Output the (X, Y) coordinate of the center of the cell containing the given text.  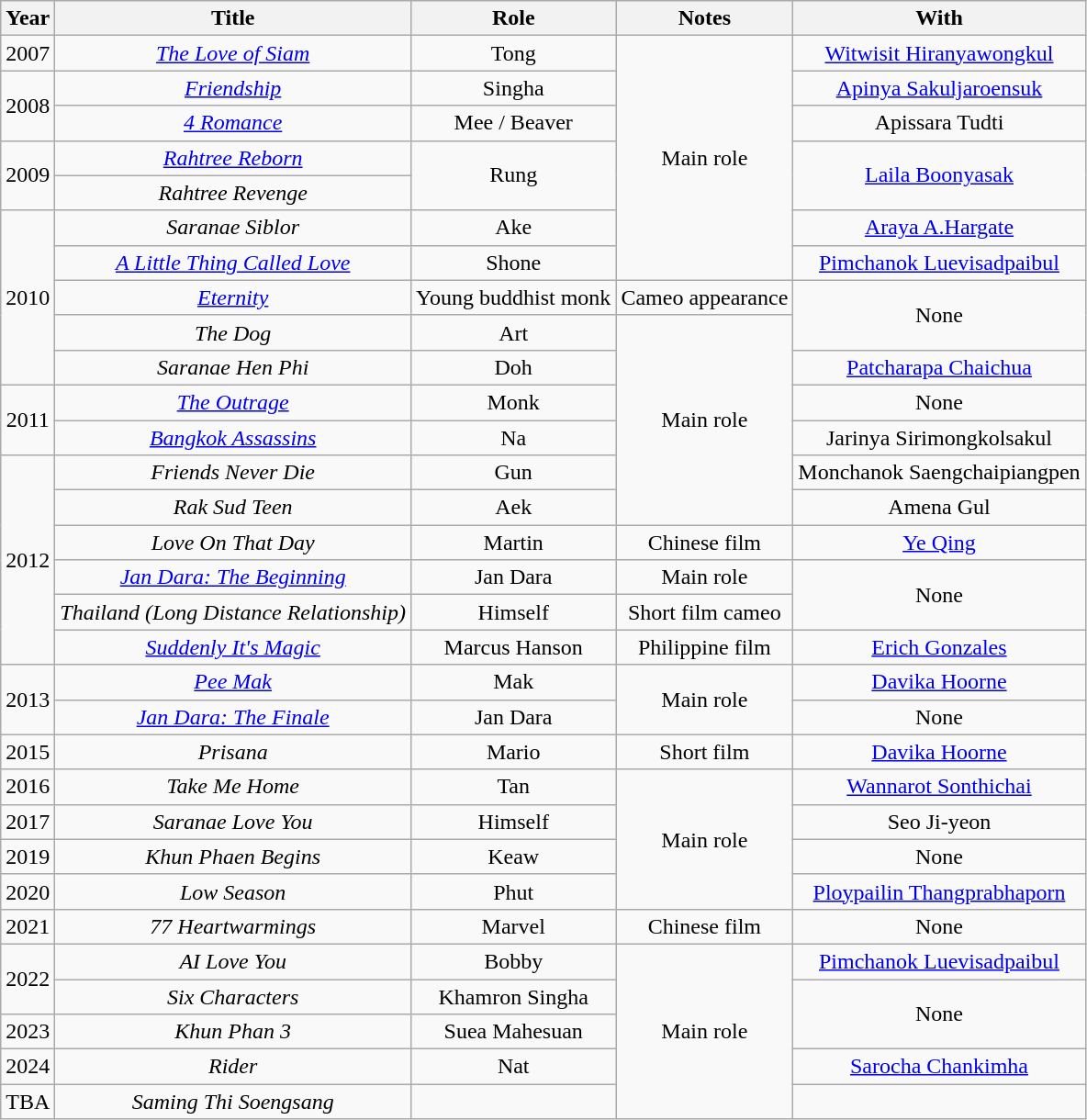
2017 (28, 822)
Low Season (233, 891)
Young buddhist monk (514, 297)
With (939, 18)
Wannarot Sonthichai (939, 787)
2023 (28, 1032)
Apinya Sakuljaroensuk (939, 88)
Monk (514, 402)
Doh (514, 367)
Marvel (514, 926)
Role (514, 18)
Love On That Day (233, 543)
Mee / Beaver (514, 123)
2021 (28, 926)
Eternity (233, 297)
Shone (514, 263)
Monchanok Saengchaipiangpen (939, 473)
A Little Thing Called Love (233, 263)
Jan Dara: The Finale (233, 717)
2015 (28, 752)
2007 (28, 53)
2009 (28, 175)
2012 (28, 560)
Seo Ji-yeon (939, 822)
Rung (514, 175)
2016 (28, 787)
Phut (514, 891)
2019 (28, 857)
Friends Never Die (233, 473)
Marcus Hanson (514, 647)
Title (233, 18)
Ploypailin Thangprabhaporn (939, 891)
Patcharapa Chaichua (939, 367)
Bangkok Assassins (233, 438)
Aek (514, 508)
Rak Sud Teen (233, 508)
The Outrage (233, 402)
Take Me Home (233, 787)
Nat (514, 1067)
Six Characters (233, 996)
Friendship (233, 88)
Keaw (514, 857)
2011 (28, 420)
Laila Boonyasak (939, 175)
The Dog (233, 332)
Ake (514, 228)
Jan Dara: The Beginning (233, 577)
AI Love You (233, 961)
Notes (705, 18)
Singha (514, 88)
Bobby (514, 961)
Suea Mahesuan (514, 1032)
Jarinya Sirimongkolsakul (939, 438)
The Love of Siam (233, 53)
Short film (705, 752)
Saming Thi Soengsang (233, 1102)
Thailand (Long Distance Relationship) (233, 612)
Rahtree Reborn (233, 158)
Ye Qing (939, 543)
Rahtree Revenge (233, 193)
2020 (28, 891)
Suddenly It's Magic (233, 647)
Saranae Love You (233, 822)
2022 (28, 979)
2013 (28, 700)
Tan (514, 787)
2008 (28, 106)
Saranae Hen Phi (233, 367)
Mak (514, 682)
Witwisit Hiranyawongkul (939, 53)
Prisana (233, 752)
Apissara Tudti (939, 123)
Short film cameo (705, 612)
Cameo appearance (705, 297)
Tong (514, 53)
Philippine film (705, 647)
Saranae Siblor (233, 228)
TBA (28, 1102)
Rider (233, 1067)
Martin (514, 543)
Mario (514, 752)
Art (514, 332)
Khun Phan 3 (233, 1032)
2024 (28, 1067)
4 Romance (233, 123)
Na (514, 438)
Year (28, 18)
2010 (28, 297)
Gun (514, 473)
Khun Phaen Begins (233, 857)
Araya A.Hargate (939, 228)
Sarocha Chankimha (939, 1067)
77 Heartwarmings (233, 926)
Erich Gonzales (939, 647)
Pee Mak (233, 682)
Amena Gul (939, 508)
Khamron Singha (514, 996)
